Search for the cell housing the specified text and yield its (X, Y) center coordinate. 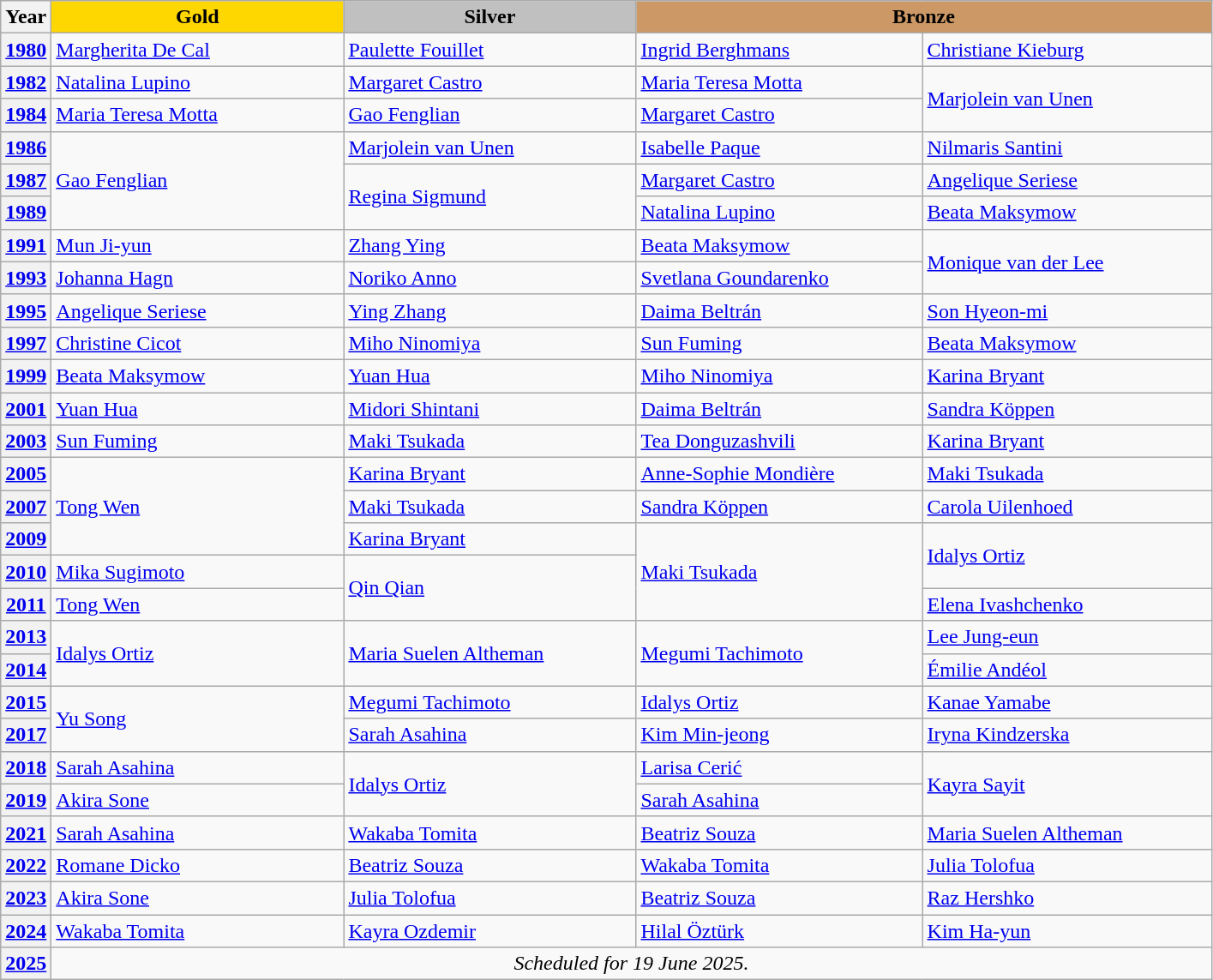
Noriko Anno (490, 278)
1982 (26, 82)
Regina Sigmund (490, 196)
Svetlana Goundarenko (779, 278)
Elena Ivashchenko (1066, 604)
Paulette Fouillet (490, 50)
Isabelle Paque (779, 147)
Kim Ha-yun (1066, 930)
1984 (26, 115)
Bronze (924, 17)
Kim Min-jeong (779, 735)
Larisa Cerić (779, 767)
Midori Shintani (490, 409)
2025 (26, 964)
2015 (26, 702)
2013 (26, 637)
2009 (26, 539)
1987 (26, 180)
Nilmaris Santini (1066, 147)
2019 (26, 800)
2007 (26, 507)
1980 (26, 50)
2001 (26, 409)
Iryna Kindzerska (1066, 735)
Romane Dicko (197, 865)
Margherita De Cal (197, 50)
Silver (490, 17)
Émilie Andéol (1066, 670)
2003 (26, 442)
Johanna Hagn (197, 278)
2022 (26, 865)
Christiane Kieburg (1066, 50)
2021 (26, 833)
2017 (26, 735)
Scheduled for 19 June 2025. (631, 964)
Ying Zhang (490, 310)
2014 (26, 670)
Gold (197, 17)
Christine Cicot (197, 343)
Monique van der Lee (1066, 262)
Lee Jung-eun (1066, 637)
Mika Sugimoto (197, 572)
2011 (26, 604)
Qin Qian (490, 588)
Anne-Sophie Mondière (779, 474)
2010 (26, 572)
Son Hyeon-mi (1066, 310)
Hilal Öztürk (779, 930)
1995 (26, 310)
2005 (26, 474)
1997 (26, 343)
Zhang Ying (490, 245)
Year (26, 17)
1999 (26, 376)
2018 (26, 767)
Kayra Sayit (1066, 784)
Kayra Ozdemir (490, 930)
Mun Ji-yun (197, 245)
1986 (26, 147)
Yu Song (197, 718)
2023 (26, 898)
Raz Hershko (1066, 898)
Ingrid Berghmans (779, 50)
Carola Uilenhoed (1066, 507)
2024 (26, 930)
1993 (26, 278)
Tea Donguzashvili (779, 442)
1991 (26, 245)
1989 (26, 213)
Kanae Yamabe (1066, 702)
